From the cell containing the given text, extract its center point as (x, y) coordinate. 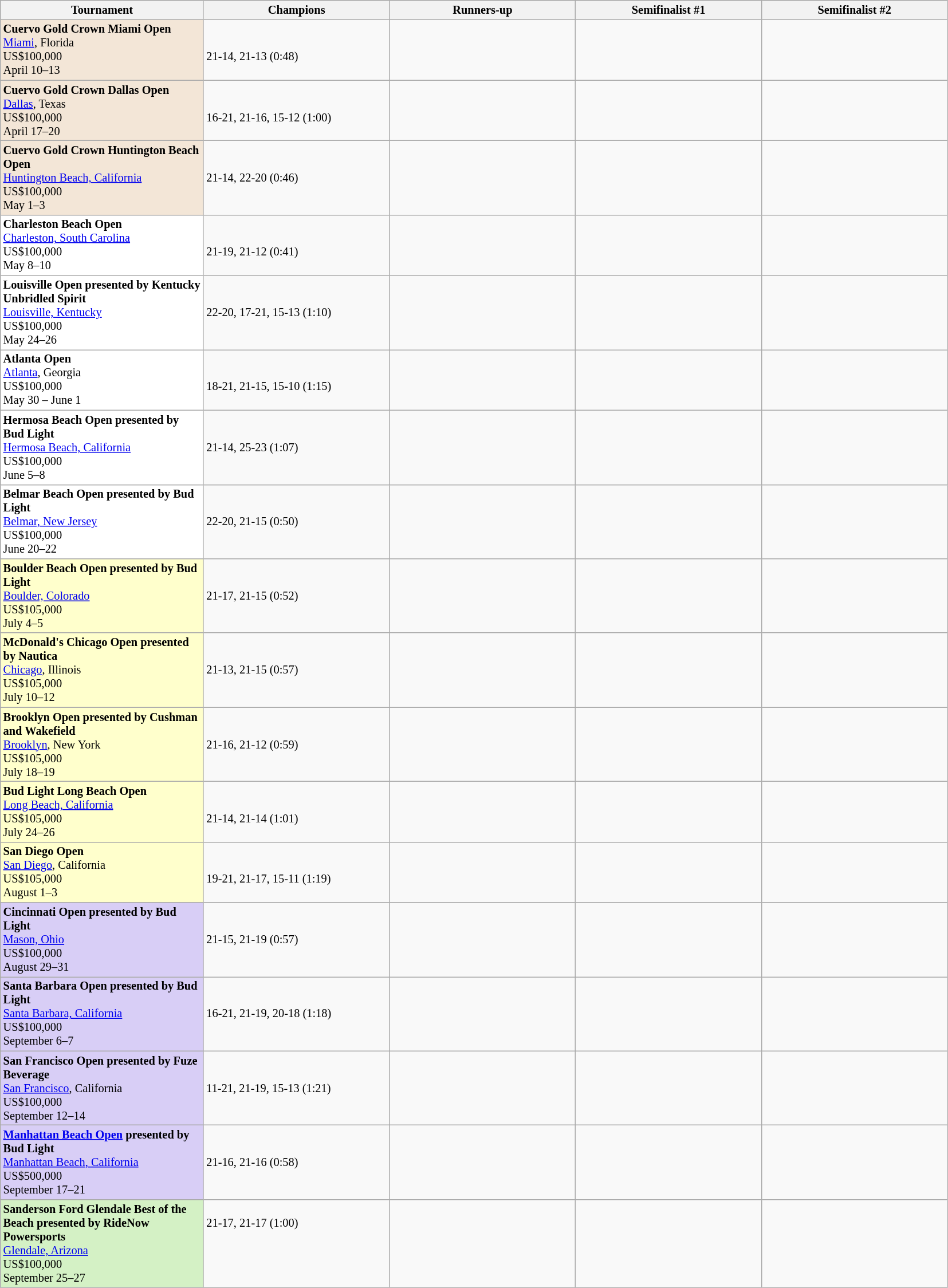
San Diego OpenSan Diego, CaliforniaUS$105,000August 1–3 (102, 872)
21-14, 21-13 (0:48) (297, 50)
21-13, 21-15 (0:57) (297, 670)
Sanderson Ford Glendale Best of the Beach presented by RideNow PowersportsGlendale, ArizonaUS$100,000September 25–27 (102, 1243)
Runners-up (482, 10)
16-21, 21-19, 20-18 (1:18) (297, 1014)
21-19, 21-12 (0:41) (297, 245)
Cuervo Gold Crown Huntington Beach OpenHuntington Beach, CaliforniaUS$100,000May 1–3 (102, 178)
22-20, 21-15 (0:50) (297, 522)
Tournament (102, 10)
21-17, 21-17 (1:00) (297, 1243)
21-16, 21-16 (0:58) (297, 1162)
Manhattan Beach Open presented by Bud LightManhattan Beach, CaliforniaUS$500,000September 17–21 (102, 1162)
Boulder Beach Open presented by Bud LightBoulder, ColoradoUS$105,000July 4–5 (102, 596)
Belmar Beach Open presented by Bud LightBelmar, New JerseyUS$100,000June 20–22 (102, 522)
Semifinalist #1 (669, 10)
21-14, 21-14 (1:01) (297, 812)
San Francisco Open presented by Fuze BeverageSan Francisco, CaliforniaUS$100,000September 12–14 (102, 1088)
21-14, 22-20 (0:46) (297, 178)
16-21, 21-16, 15-12 (1:00) (297, 111)
Cincinnati Open presented by Bud LightMason, OhioUS$100,000August 29–31 (102, 940)
Charleston Beach OpenCharleston, South CarolinaUS$100,000May 8–10 (102, 245)
Cuervo Gold Crown Miami OpenMiami, FloridaUS$100,000April 10–13 (102, 50)
Atlanta OpenAtlanta, GeorgiaUS$100,000May 30 – June 1 (102, 380)
Brooklyn Open presented by Cushman and WakefieldBrooklyn, New YorkUS$105,000July 18–19 (102, 745)
McDonald's Chicago Open presented by NauticaChicago, IllinoisUS$105,000July 10–12 (102, 670)
Hermosa Beach Open presented by Bud LightHermosa Beach, CaliforniaUS$100,000June 5–8 (102, 447)
22-20, 17-21, 15-13 (1:10) (297, 313)
11-21, 21-19, 15-13 (1:21) (297, 1088)
21-17, 21-15 (0:52) (297, 596)
Louisville Open presented by Kentucky Unbridled SpiritLouisville, KentuckyUS$100,000May 24–26 (102, 313)
19-21, 21-17, 15-11 (1:19) (297, 872)
Champions (297, 10)
21-16, 21-12 (0:59) (297, 745)
Bud Light Long Beach OpenLong Beach, CaliforniaUS$105,000July 24–26 (102, 812)
21-15, 21-19 (0:57) (297, 940)
21-14, 25-23 (1:07) (297, 447)
18-21, 21-15, 15-10 (1:15) (297, 380)
Semifinalist #2 (855, 10)
Cuervo Gold Crown Dallas OpenDallas, TexasUS$100,000April 17–20 (102, 111)
Santa Barbara Open presented by Bud LightSanta Barbara, CaliforniaUS$100,000September 6–7 (102, 1014)
